Scan for the cell matching the given text and deliver its (X, Y) coordinate at center. 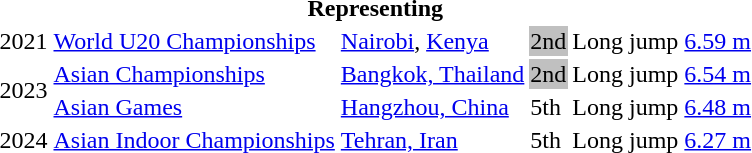
World U20 Championships (194, 41)
Asian Games (194, 107)
Asian Championships (194, 74)
Hangzhou, China (432, 107)
Nairobi, Kenya (432, 41)
5th (548, 107)
Bangkok, Thailand (432, 74)
